Locate the cell with the specified text and output its [x, y] center coordinate. 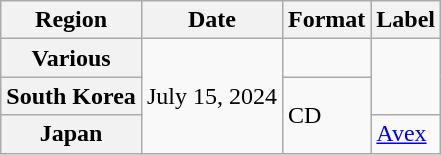
CD [326, 115]
Label [406, 20]
Date [212, 20]
Region [72, 20]
Japan [72, 134]
Format [326, 20]
South Korea [72, 96]
Avex [406, 134]
Various [72, 58]
July 15, 2024 [212, 96]
